Extract the [x, y] coordinate from the center of the cell holding the provided text.  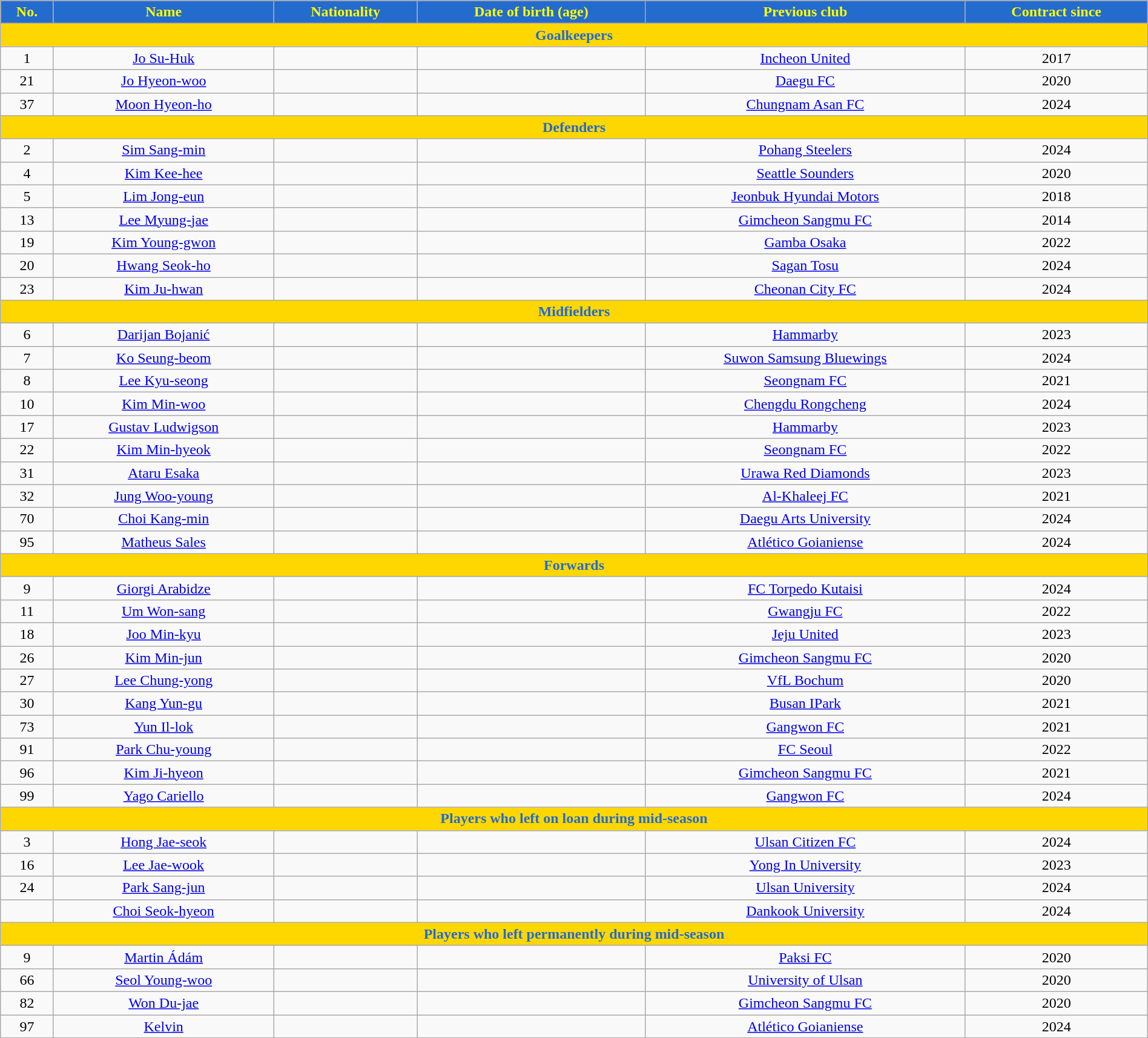
11 [27, 611]
Paksi FC [805, 957]
Pohang Steelers [805, 150]
Seattle Sounders [805, 173]
Martin Ádám [163, 957]
2 [27, 150]
Urawa Red Diamonds [805, 473]
Cheonan City FC [805, 289]
Daegu FC [805, 81]
Joo Min-kyu [163, 634]
8 [27, 381]
Jo Su-Huk [163, 58]
Midfielders [574, 312]
19 [27, 242]
Chungnam Asan FC [805, 104]
Won Du-jae [163, 1003]
Matheus Sales [163, 542]
Seol Young-woo [163, 980]
95 [27, 542]
27 [27, 681]
66 [27, 980]
96 [27, 773]
Lee Jae-wook [163, 865]
70 [27, 519]
97 [27, 1026]
Kim Ji-hyeon [163, 773]
30 [27, 704]
10 [27, 404]
Suwon Samsung Bluewings [805, 358]
Lim Jong-eun [163, 196]
Kim Min-jun [163, 657]
99 [27, 796]
FC Torpedo Kutaisi [805, 588]
Hong Jae-seok [163, 842]
Date of birth (age) [531, 12]
Incheon United [805, 58]
Ulsan University [805, 888]
Park Chu-young [163, 750]
2017 [1056, 58]
Lee Chung-yong [163, 681]
Kang Yun-gu [163, 704]
Kelvin [163, 1026]
Darijan Bojanić [163, 335]
Ulsan Citizen FC [805, 842]
Choi Kang-min [163, 519]
1 [27, 58]
Kim Young-gwon [163, 242]
No. [27, 12]
Jeju United [805, 634]
20 [27, 265]
2018 [1056, 196]
22 [27, 450]
Players who left permanently during mid-season [574, 934]
Name [163, 12]
Ataru Esaka [163, 473]
Choi Seok-hyeon [163, 911]
37 [27, 104]
VfL Bochum [805, 681]
Gwangju FC [805, 611]
Forwards [574, 565]
Kim Min-woo [163, 404]
Park Sang-jun [163, 888]
Kim Min-hyeok [163, 450]
Jeonbuk Hyundai Motors [805, 196]
Nationality [345, 12]
Gustav Ludwigson [163, 427]
18 [27, 634]
Defenders [574, 127]
Kim Kee-hee [163, 173]
91 [27, 750]
Ko Seung-beom [163, 358]
Sagan Tosu [805, 265]
Jo Hyeon-woo [163, 81]
Hwang Seok-ho [163, 265]
Kim Ju-hwan [163, 289]
Contract since [1056, 12]
3 [27, 842]
Um Won-sang [163, 611]
5 [27, 196]
Giorgi Arabidze [163, 588]
Yong In University [805, 865]
Yun Il-lok [163, 727]
16 [27, 865]
13 [27, 219]
FC Seoul [805, 750]
Jung Woo-young [163, 496]
82 [27, 1003]
Dankook University [805, 911]
Players who left on loan during mid-season [574, 819]
Sim Sang-min [163, 150]
73 [27, 727]
6 [27, 335]
7 [27, 358]
Previous club [805, 12]
2014 [1056, 219]
Goalkeepers [574, 35]
Gamba Osaka [805, 242]
Al-Khaleej FC [805, 496]
Chengdu Rongcheng [805, 404]
21 [27, 81]
23 [27, 289]
Yago Cariello [163, 796]
Daegu Arts University [805, 519]
26 [27, 657]
17 [27, 427]
Lee Kyu-seong [163, 381]
32 [27, 496]
Moon Hyeon-ho [163, 104]
Lee Myung-jae [163, 219]
24 [27, 888]
University of Ulsan [805, 980]
4 [27, 173]
31 [27, 473]
Busan IPark [805, 704]
